Determine the [X, Y] coordinate at the center of the cell enclosing the given text.  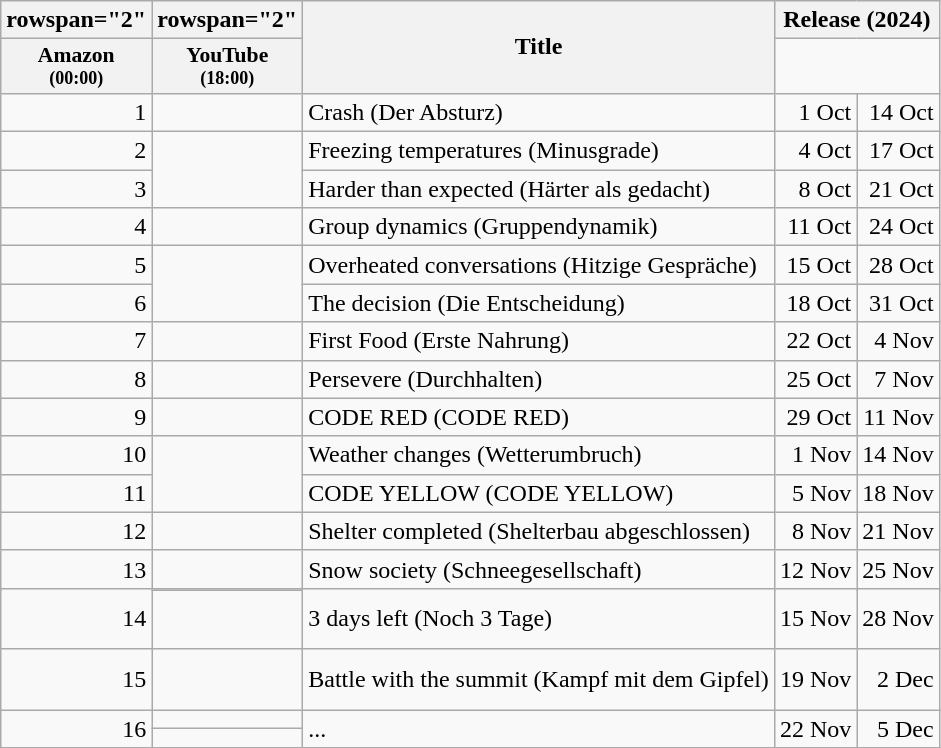
22 Nov [815, 729]
YouTube(18:00) [228, 66]
2 Dec [898, 680]
18 Oct [815, 303]
Harder than expected (Härter als gedacht) [539, 189]
Title [539, 48]
16 [76, 729]
28 Nov [898, 618]
... [539, 729]
8 Nov [815, 531]
Battle with the summit (Kampf mit dem Gipfel) [539, 680]
Amazon(00:00) [76, 66]
1 [76, 113]
2 [76, 151]
3 days left (Noch 3 Tage) [539, 618]
CODE YELLOW (CODE YELLOW) [539, 493]
28 Oct [898, 265]
8 [76, 379]
15 [76, 680]
Crash (Der Absturz) [539, 113]
Release (2024) [856, 20]
The decision (Die Entscheidung) [539, 303]
7 Nov [898, 379]
14 [76, 618]
10 [76, 455]
5 Dec [898, 729]
15 Oct [815, 265]
Shelter completed (Shelterbau abgeschlossen) [539, 531]
Overheated conversations (Hitzige Gespräche) [539, 265]
11 Oct [815, 227]
19 Nov [815, 680]
13 [76, 569]
14 Oct [898, 113]
First Food (Erste Nahrung) [539, 341]
1 Oct [815, 113]
3 [76, 189]
1 Nov [815, 455]
14 Nov [898, 455]
Freezing temperatures (Minusgrade) [539, 151]
21 Oct [898, 189]
8 Oct [815, 189]
7 [76, 341]
11 Nov [898, 417]
9 [76, 417]
17 Oct [898, 151]
12 Nov [815, 569]
22 Oct [815, 341]
Group dynamics (Gruppendynamik) [539, 227]
12 [76, 531]
Persevere (Durchhalten) [539, 379]
15 Nov [815, 618]
5 Nov [815, 493]
18 Nov [898, 493]
Weather changes (Wetterumbruch) [539, 455]
5 [76, 265]
4 Nov [898, 341]
29 Oct [815, 417]
CODE RED (CODE RED) [539, 417]
6 [76, 303]
11 [76, 493]
25 Nov [898, 569]
4 Oct [815, 151]
31 Oct [898, 303]
4 [76, 227]
24 Oct [898, 227]
25 Oct [815, 379]
Snow society (Schneegesellschaft) [539, 569]
21 Nov [898, 531]
